Extract the [X, Y] coordinate from the center of the cell holding the provided text.  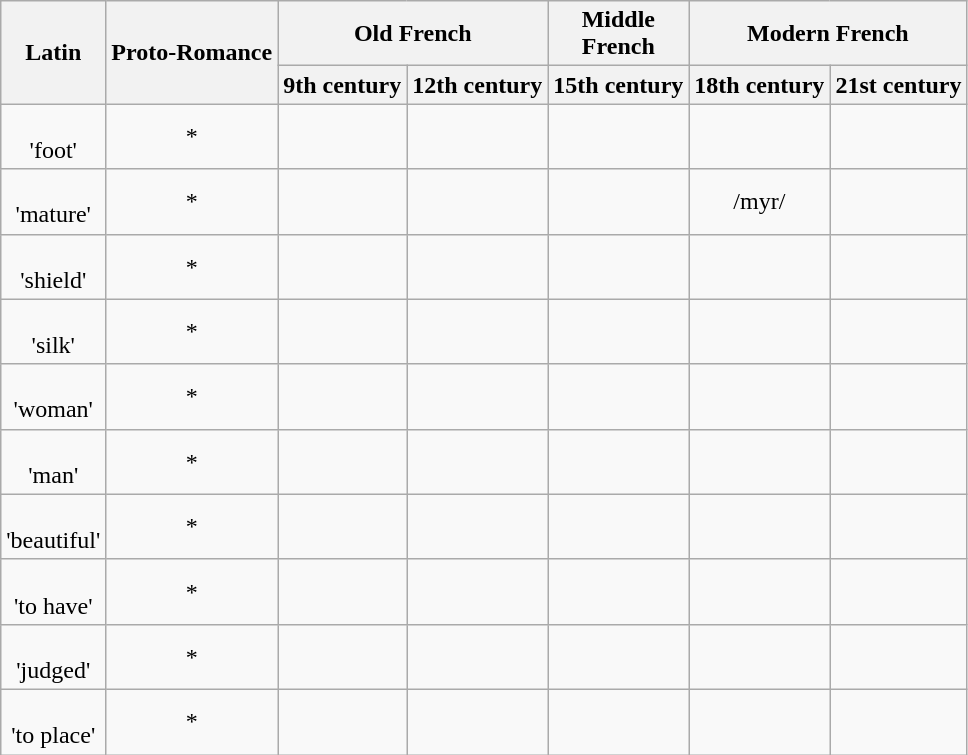
'foot' [54, 136]
18th century [760, 85]
9th century [342, 85]
'mature' [54, 202]
MiddleFrench [618, 34]
/myr/ [760, 202]
Latin [54, 52]
Proto-Romance [192, 52]
'to place' [54, 722]
'beautiful' [54, 526]
15th century [618, 85]
'shield' [54, 266]
Old French [413, 34]
'silk' [54, 332]
'man' [54, 462]
'judged' [54, 656]
21st century [898, 85]
'woman' [54, 396]
'to have' [54, 592]
Modern French [828, 34]
12th century [478, 85]
